Provide the [x, y] coordinate of the cell's center where the given text is located.  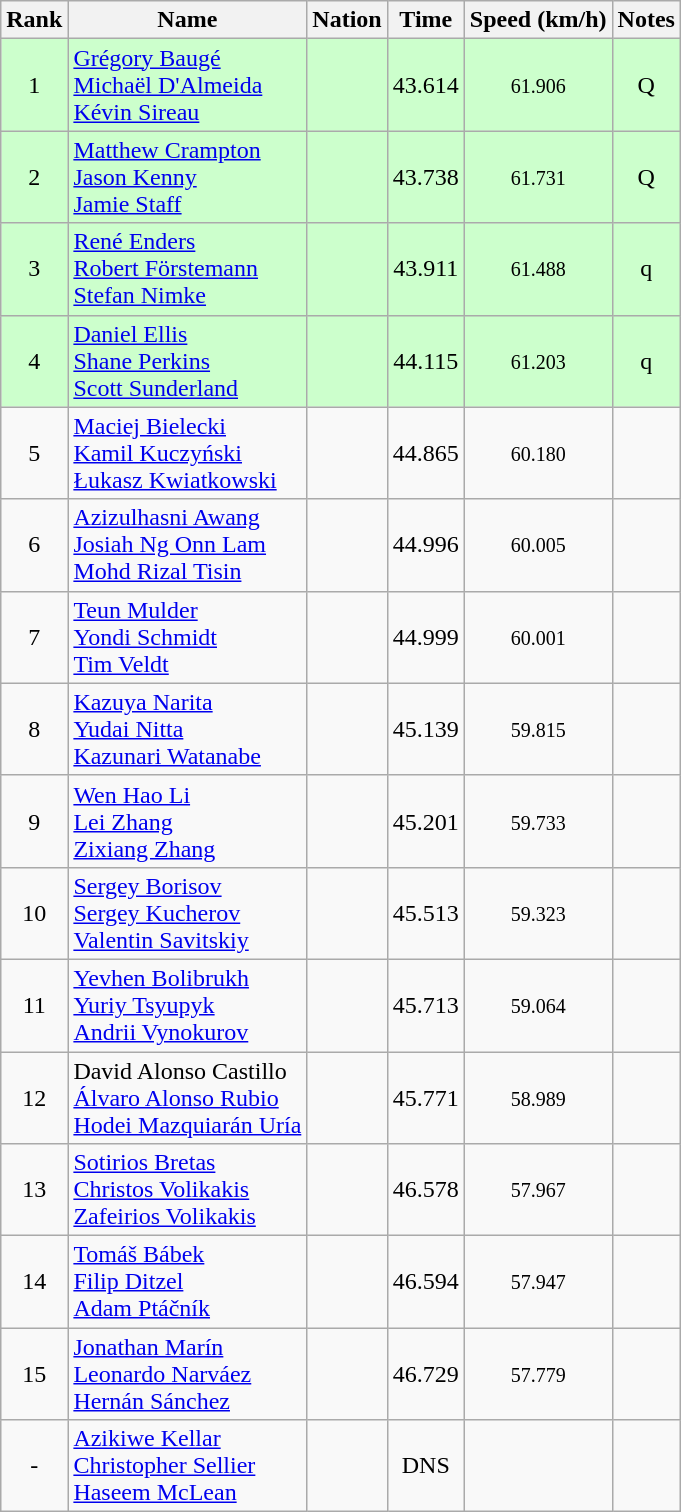
60.005 [538, 545]
5 [34, 453]
Teun MulderYondi SchmidtTim Veldt [188, 637]
60.180 [538, 453]
46.578 [426, 1190]
45.201 [426, 821]
Daniel EllisShane PerkinsScott Sunderland [188, 361]
Maciej BieleckiKamil KuczyńskiŁukasz Kwiatkowski [188, 453]
Grégory BaugéMichaël D'AlmeidaKévin Sireau [188, 85]
43.614 [426, 85]
Yevhen BolibrukhYuriy TsyupykAndrii Vynokurov [188, 1005]
57.947 [538, 1282]
61.731 [538, 177]
58.989 [538, 1098]
45.713 [426, 1005]
Wen Hao LiLei ZhangZixiang Zhang [188, 821]
60.001 [538, 637]
1 [34, 85]
44.865 [426, 453]
Azizulhasni AwangJosiah Ng Onn LamMohd Rizal Tisin [188, 545]
Sergey BorisovSergey KucherovValentin Savitskiy [188, 913]
11 [34, 1005]
8 [34, 729]
44.115 [426, 361]
59.733 [538, 821]
Matthew CramptonJason KennyJamie Staff [188, 177]
43.738 [426, 177]
7 [34, 637]
Name [188, 20]
4 [34, 361]
Azikiwe KellarChristopher SellierHaseem McLean [188, 1466]
59.815 [538, 729]
DNS [426, 1466]
14 [34, 1282]
46.729 [426, 1374]
57.967 [538, 1190]
61.488 [538, 269]
59.323 [538, 913]
Nation [347, 20]
61.203 [538, 361]
44.996 [426, 545]
46.594 [426, 1282]
45.139 [426, 729]
René EndersRobert FörstemannStefan Nimke [188, 269]
Kazuya NaritaYudai NittaKazunari Watanabe [188, 729]
10 [34, 913]
Tomáš BábekFilip DitzelAdam Ptáčník [188, 1282]
12 [34, 1098]
61.906 [538, 85]
Speed (km/h) [538, 20]
45.771 [426, 1098]
9 [34, 821]
3 [34, 269]
15 [34, 1374]
57.779 [538, 1374]
59.064 [538, 1005]
- [34, 1466]
Jonathan MarínLeonardo NarváezHernán Sánchez [188, 1374]
13 [34, 1190]
44.999 [426, 637]
Rank [34, 20]
Sotirios BretasChristos VolikakisZafeirios Volikakis [188, 1190]
6 [34, 545]
Time [426, 20]
43.911 [426, 269]
David Alonso CastilloÁlvaro Alonso RubioHodei Mazquiarán Uría [188, 1098]
Notes [646, 20]
45.513 [426, 913]
2 [34, 177]
